Search for the cell housing the specified text and yield its (X, Y) center coordinate. 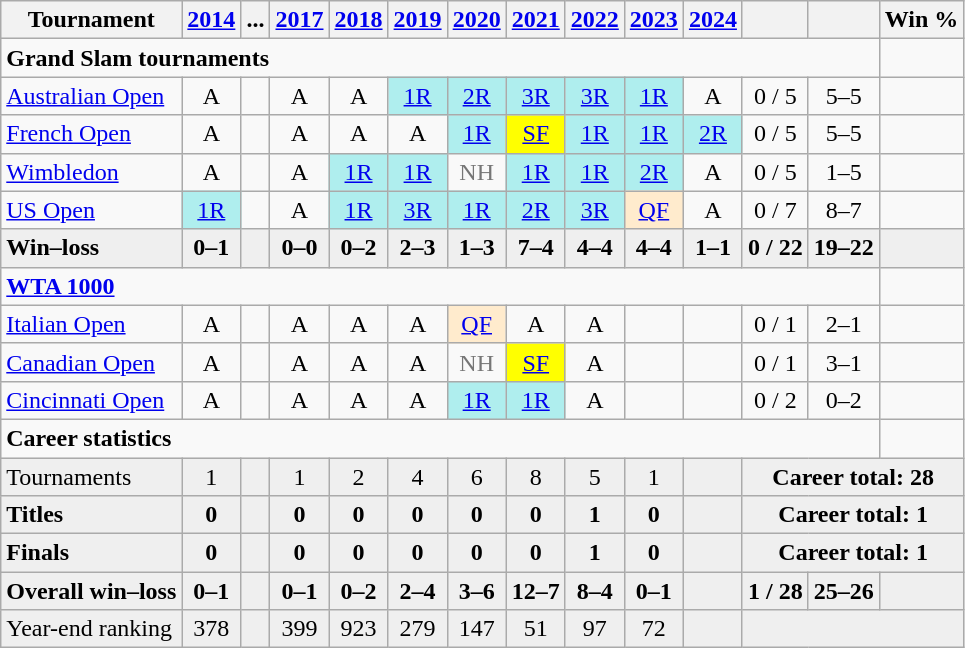
8 (536, 477)
19–22 (844, 248)
923 (358, 629)
Overall win–loss (92, 591)
0 / 2 (775, 400)
279 (418, 629)
2022 (594, 20)
Australian Open (92, 96)
2014 (212, 20)
US Open (92, 210)
399 (300, 629)
2017 (300, 20)
... (256, 20)
Career total: 28 (852, 477)
12–7 (536, 591)
Finals (92, 553)
6 (476, 477)
2020 (476, 20)
Cincinnati Open (92, 400)
Tournaments (92, 477)
1–5 (844, 172)
2024 (712, 20)
51 (536, 629)
Year-end ranking (92, 629)
Italian Open (92, 324)
WTA 1000 (440, 286)
Canadian Open (92, 362)
72 (654, 629)
1–3 (476, 248)
1 / 28 (775, 591)
4 (418, 477)
25–26 (844, 591)
378 (212, 629)
Titles (92, 515)
2 (358, 477)
2–4 (418, 591)
Win–loss (92, 248)
8–7 (844, 210)
97 (594, 629)
0 / 22 (775, 248)
2018 (358, 20)
5 (594, 477)
Grand Slam tournaments (440, 58)
2019 (418, 20)
3–6 (476, 591)
8–4 (594, 591)
French Open (92, 134)
1–1 (712, 248)
0–0 (300, 248)
147 (476, 629)
3–1 (844, 362)
7–4 (536, 248)
2021 (536, 20)
Win % (922, 20)
2–1 (844, 324)
2023 (654, 20)
Wimbledon (92, 172)
2–3 (418, 248)
Tournament (92, 20)
0 / 7 (775, 210)
Career statistics (440, 438)
